Return the (x, y) coordinate for the center point of the cell that contains the specified text.  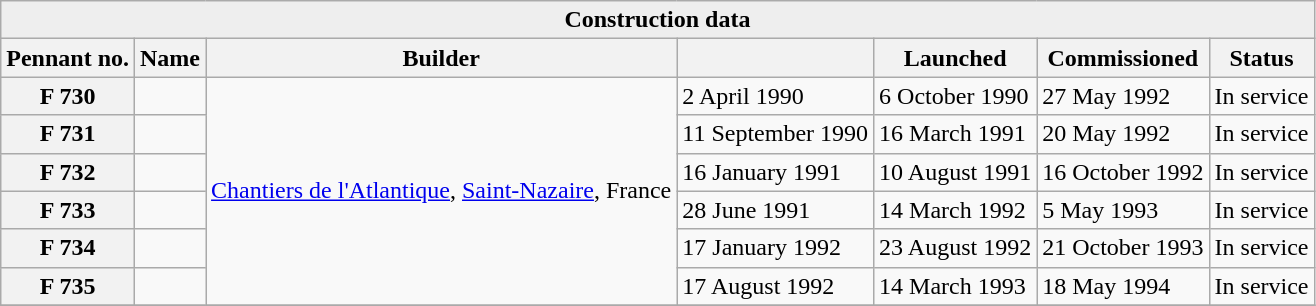
17 January 1992 (776, 248)
2 April 1990 (776, 96)
Status (1262, 58)
Construction data (658, 20)
Builder (442, 58)
F 732 (68, 172)
23 August 1992 (956, 248)
14 March 1992 (956, 210)
28 June 1991 (776, 210)
14 March 1993 (956, 286)
Pennant no. (68, 58)
16 March 1991 (956, 134)
27 May 1992 (1123, 96)
F 735 (68, 286)
11 September 1990 (776, 134)
21 October 1993 (1123, 248)
16 October 1992 (1123, 172)
F 734 (68, 248)
Launched (956, 58)
Name (170, 58)
10 August 1991 (956, 172)
F 730 (68, 96)
6 October 1990 (956, 96)
18 May 1994 (1123, 286)
F 731 (68, 134)
16 January 1991 (776, 172)
Chantiers de l'Atlantique, Saint-Nazaire, France (442, 191)
F 733 (68, 210)
20 May 1992 (1123, 134)
5 May 1993 (1123, 210)
17 August 1992 (776, 286)
Commissioned (1123, 58)
